Find where the given text appears and provide that cell's center as [X, Y] coordinate. 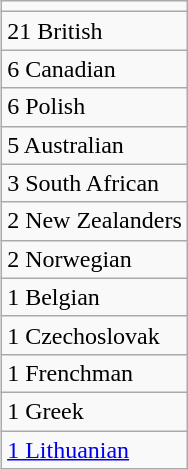
1 Czechoslovak [95, 335]
2 Norwegian [95, 259]
1 Frenchman [95, 373]
6 Canadian [95, 69]
1 Lithuanian [95, 449]
1 Greek [95, 411]
5 Australian [95, 145]
3 South African [95, 183]
21 British [95, 31]
6 Polish [95, 107]
1 Belgian [95, 297]
2 New Zealanders [95, 221]
